Locate the cell with the specified text and output its (X, Y) center coordinate. 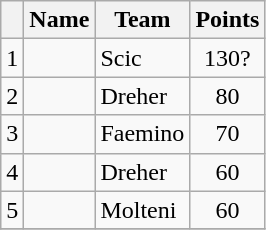
Name (60, 20)
Team (142, 20)
Faemino (142, 134)
3 (12, 134)
70 (228, 134)
4 (12, 172)
Molteni (142, 210)
Scic (142, 58)
Points (228, 20)
2 (12, 96)
80 (228, 96)
1 (12, 58)
5 (12, 210)
130? (228, 58)
